From the cell containing the given text, extract its center point as (x, y) coordinate. 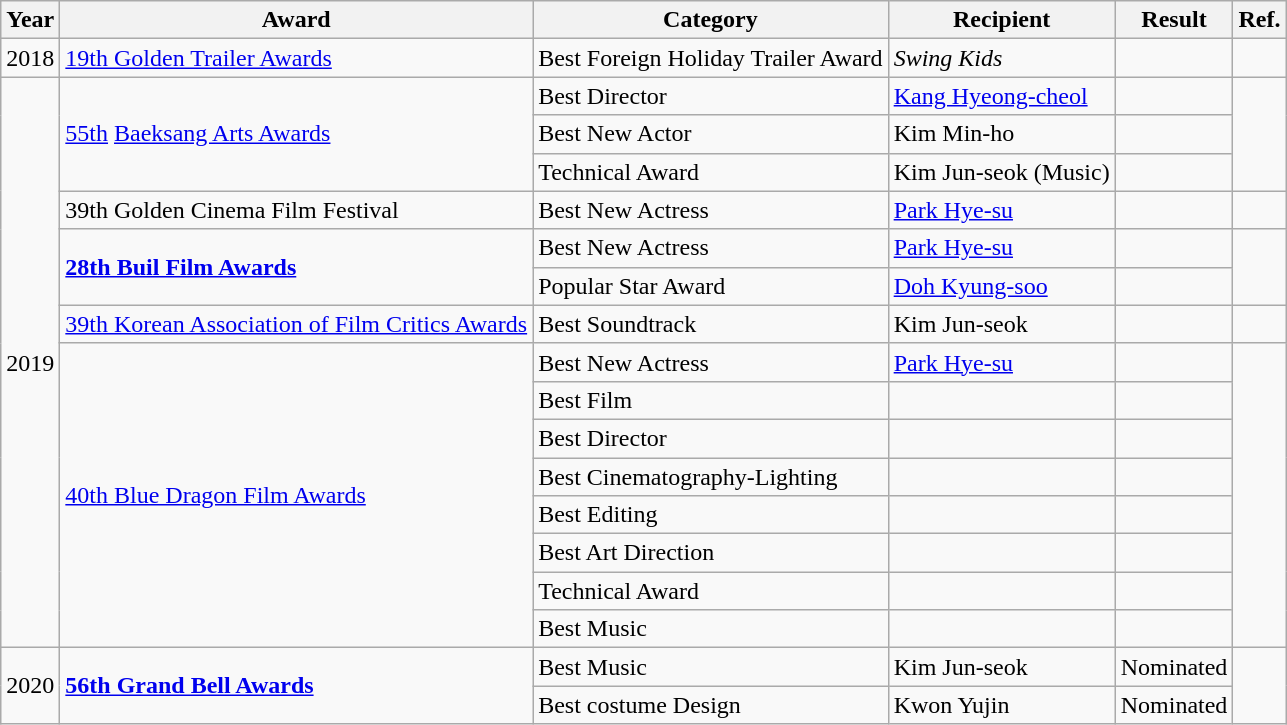
40th Blue Dragon Film Awards (296, 495)
Category (711, 20)
Best Editing (711, 515)
Popular Star Award (711, 286)
2018 (30, 58)
Result (1174, 20)
Year (30, 20)
Doh Kyung-soo (1002, 286)
Best Cinematography-Lighting (711, 477)
Best New Actor (711, 134)
Kim Min-ho (1002, 134)
39th Golden Cinema Film Festival (296, 210)
2020 (30, 686)
Ref. (1260, 20)
Best Art Direction (711, 553)
56th Grand Bell Awards (296, 686)
Swing Kids (1002, 58)
Kwon Yujin (1002, 705)
Recipient (1002, 20)
Kang Hyeong-cheol (1002, 96)
2019 (30, 362)
Award (296, 20)
39th Korean Association of Film Critics Awards (296, 324)
19th Golden Trailer Awards (296, 58)
Kim Jun-seok (Music) (1002, 172)
Best Film (711, 400)
28th Buil Film Awards (296, 267)
55th Baeksang Arts Awards (296, 134)
Best Foreign Holiday Trailer Award (711, 58)
Best costume Design (711, 705)
Best Soundtrack (711, 324)
